Search for the cell housing the specified text and yield its (X, Y) center coordinate. 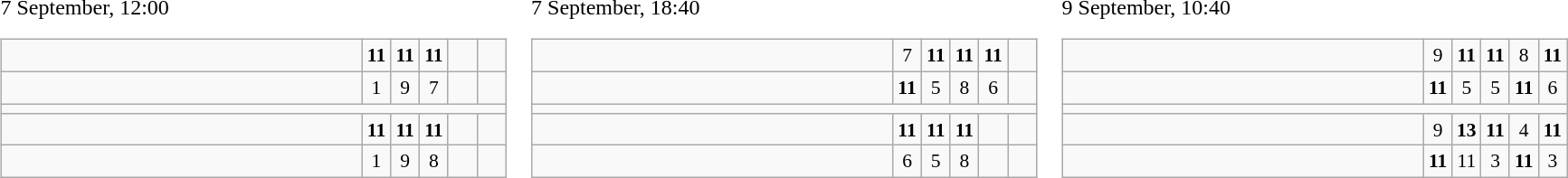
4 (1524, 129)
13 (1467, 129)
